From the cell containing the given text, extract its center point as [X, Y] coordinate. 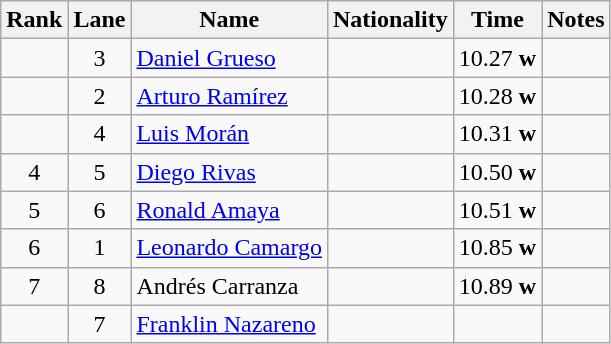
Luis Morán [230, 134]
Daniel Grueso [230, 58]
10.27 w [497, 58]
Time [497, 20]
Diego Rivas [230, 172]
Franklin Nazareno [230, 324]
3 [100, 58]
10.85 w [497, 248]
Notes [576, 20]
Arturo Ramírez [230, 96]
8 [100, 286]
Rank [34, 20]
10.51 w [497, 210]
Andrés Carranza [230, 286]
Nationality [390, 20]
1 [100, 248]
Name [230, 20]
Ronald Amaya [230, 210]
10.89 w [497, 286]
2 [100, 96]
10.28 w [497, 96]
10.31 w [497, 134]
Lane [100, 20]
Leonardo Camargo [230, 248]
10.50 w [497, 172]
